Scan for the cell matching the given text and deliver its (X, Y) coordinate at center. 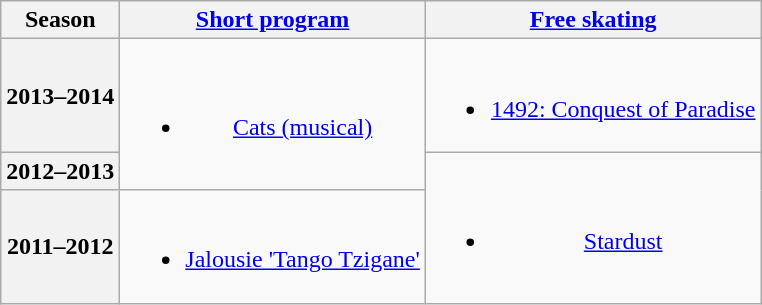
2011–2012 (60, 246)
Free skating (593, 20)
2012–2013 (60, 171)
Cats (musical) (273, 114)
Season (60, 20)
2013–2014 (60, 96)
Stardust (593, 228)
Jalousie 'Tango Tzigane' (273, 246)
Short program (273, 20)
1492: Conquest of Paradise (593, 96)
